For the text-containing cell, return its midpoint in [x, y] coordinate format. 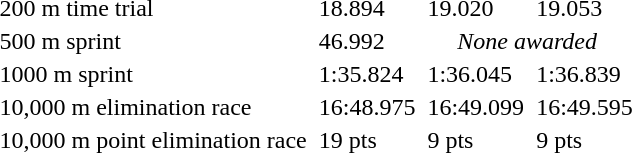
1:36.045 [476, 74]
16:48.975 [367, 107]
16:49.099 [476, 107]
1:35.824 [367, 74]
46.992 [367, 41]
